Identify which cell holds the provided text, then report its [x, y] central coordinate. 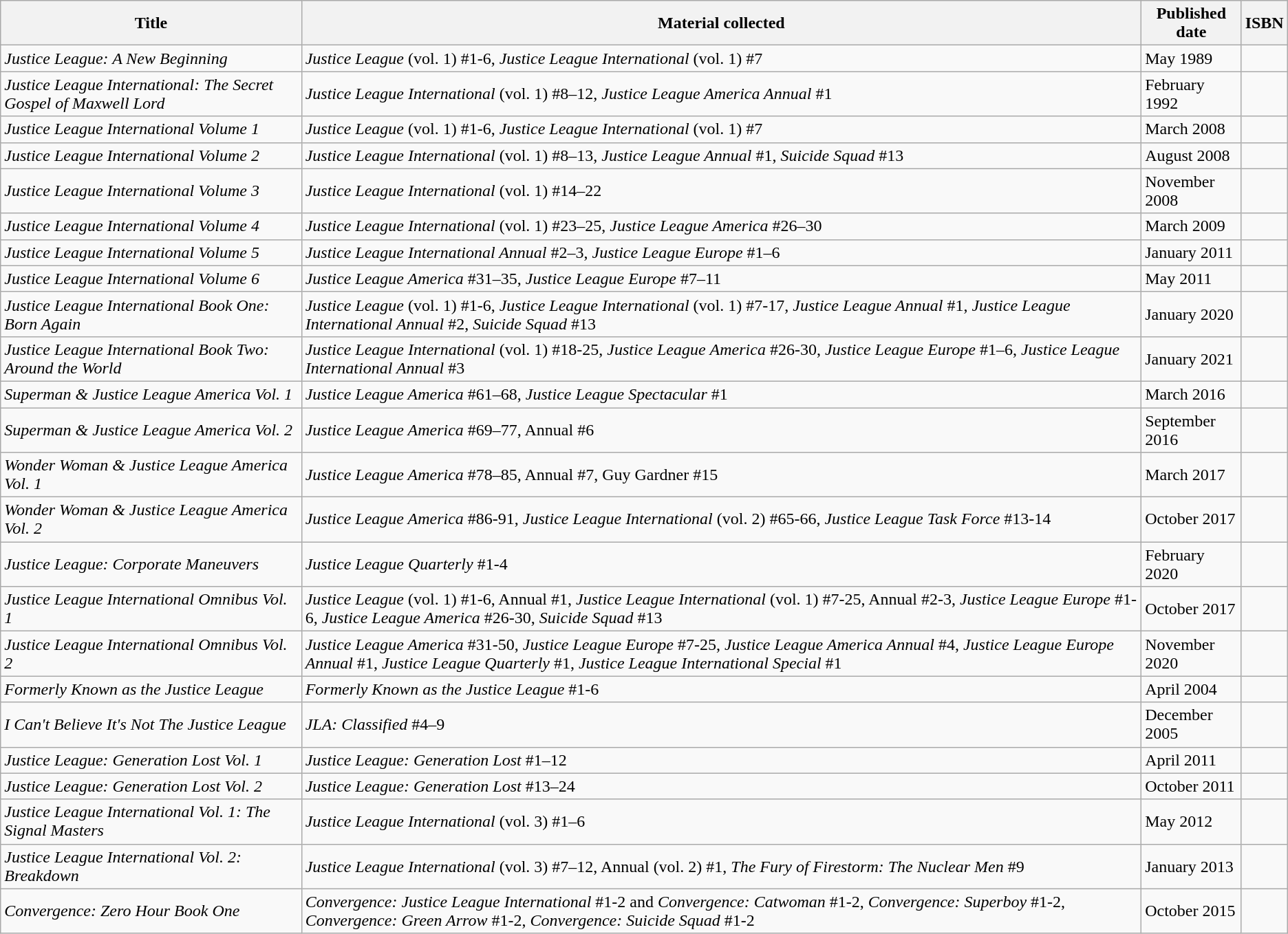
Wonder Woman & Justice League America Vol. 2 [151, 520]
Justice League: Generation Lost Vol. 2 [151, 786]
February 1992 [1192, 94]
Wonder Woman & Justice League America Vol. 1 [151, 475]
Justice League America #61–68, Justice League Spectacular #1 [721, 394]
Justice League International Vol. 1: The Signal Masters [151, 821]
November 2020 [1192, 653]
Justice League International (vol. 3) #7–12, Annual (vol. 2) #1, The Fury of Firestorm: The Nuclear Men #9 [721, 867]
Justice League International (vol. 1) #8–13, Justice League Annual #1, Suicide Squad #13 [721, 155]
September 2016 [1192, 429]
March 2016 [1192, 394]
Justice League America #69–77, Annual #6 [721, 429]
January 2011 [1192, 252]
Justice League International: The Secret Gospel of Maxwell Lord [151, 94]
Formerly Known as the Justice League #1-6 [721, 689]
Justice League International Omnibus Vol. 2 [151, 653]
October 2015 [1192, 911]
Justice League International (vol. 1) #18-25, Justice League America #26-30, Justice League Europe #1–6, Justice League International Annual #3 [721, 359]
May 2011 [1192, 279]
Material collected [721, 23]
Formerly Known as the Justice League [151, 689]
October 2011 [1192, 786]
March 2009 [1192, 226]
January 2020 [1192, 314]
May 1989 [1192, 58]
Justice League: Generation Lost #1–12 [721, 760]
April 2004 [1192, 689]
Justice League International Volume 3 [151, 191]
Justice League International Volume 1 [151, 129]
April 2011 [1192, 760]
Justice League International Book Two: Around the World [151, 359]
Published date [1192, 23]
Justice League: Corporate Maneuvers [151, 564]
Justice League International Vol. 2: Breakdown [151, 867]
Justice League International (vol. 1) #14–22 [721, 191]
Title [151, 23]
January 2021 [1192, 359]
I Can't Believe It's Not The Justice League [151, 725]
March 2008 [1192, 129]
Justice League International Volume 6 [151, 279]
Justice League: A New Beginning [151, 58]
Justice League International Annual #2–3, Justice League Europe #1–6 [721, 252]
Justice League America #78–85, Annual #7, Guy Gardner #15 [721, 475]
Justice League: Generation Lost Vol. 1 [151, 760]
Justice League America #31–35, Justice League Europe #7–11 [721, 279]
Convergence: Zero Hour Book One [151, 911]
Justice League International Volume 2 [151, 155]
Justice League International (vol. 1) #8–12, Justice League America Annual #1 [721, 94]
August 2008 [1192, 155]
February 2020 [1192, 564]
Justice League International Volume 5 [151, 252]
Justice League America #86-91, Justice League International (vol. 2) #65-66, Justice League Task Force #13-14 [721, 520]
Superman & Justice League America Vol. 1 [151, 394]
January 2013 [1192, 867]
Justice League International (vol. 1) #23–25, Justice League America #26–30 [721, 226]
Justice League International Volume 4 [151, 226]
Justice League International Book One: Born Again [151, 314]
May 2012 [1192, 821]
Justice League: Generation Lost #13–24 [721, 786]
Justice League Quarterly #1-4 [721, 564]
December 2005 [1192, 725]
ISBN [1265, 23]
March 2017 [1192, 475]
Justice League International Omnibus Vol. 1 [151, 609]
JLA: Classified #4–9 [721, 725]
Superman & Justice League America Vol. 2 [151, 429]
November 2008 [1192, 191]
Justice League International (vol. 3) #1–6 [721, 821]
